For the text-containing cell, return its midpoint in (X, Y) coordinate format. 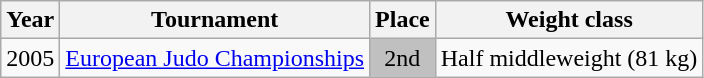
Weight class (569, 20)
2005 (30, 58)
Year (30, 20)
Place (403, 20)
2nd (403, 58)
Tournament (215, 20)
European Judo Championships (215, 58)
Half middleweight (81 kg) (569, 58)
